Extract the (x, y) coordinate from the center of the cell holding the provided text.  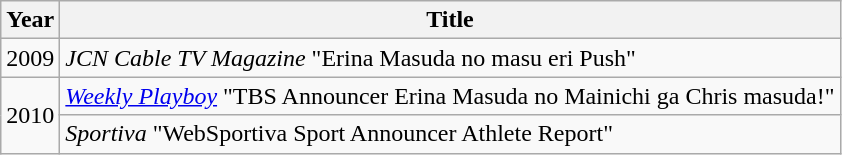
JCN Cable TV Magazine "Erina Masuda no masu eri Push" (450, 58)
Sportiva "WebSportiva Sport Announcer Athlete Report" (450, 134)
2010 (30, 115)
2009 (30, 58)
Title (450, 20)
Year (30, 20)
Weekly Playboy "TBS Announcer Erina Masuda no Mainichi ga Chris masuda!" (450, 96)
